Extract the (x, y) coordinate from the center of the cell holding the provided text.  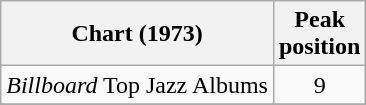
Chart (1973) (138, 34)
9 (319, 85)
Billboard Top Jazz Albums (138, 85)
Peakposition (319, 34)
